For the text-containing cell, return its midpoint in (X, Y) coordinate format. 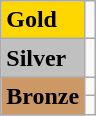
Silver (43, 58)
Gold (43, 20)
Bronze (43, 96)
